Detect which cell encompasses the target text, then output its (x, y) center coordinate. 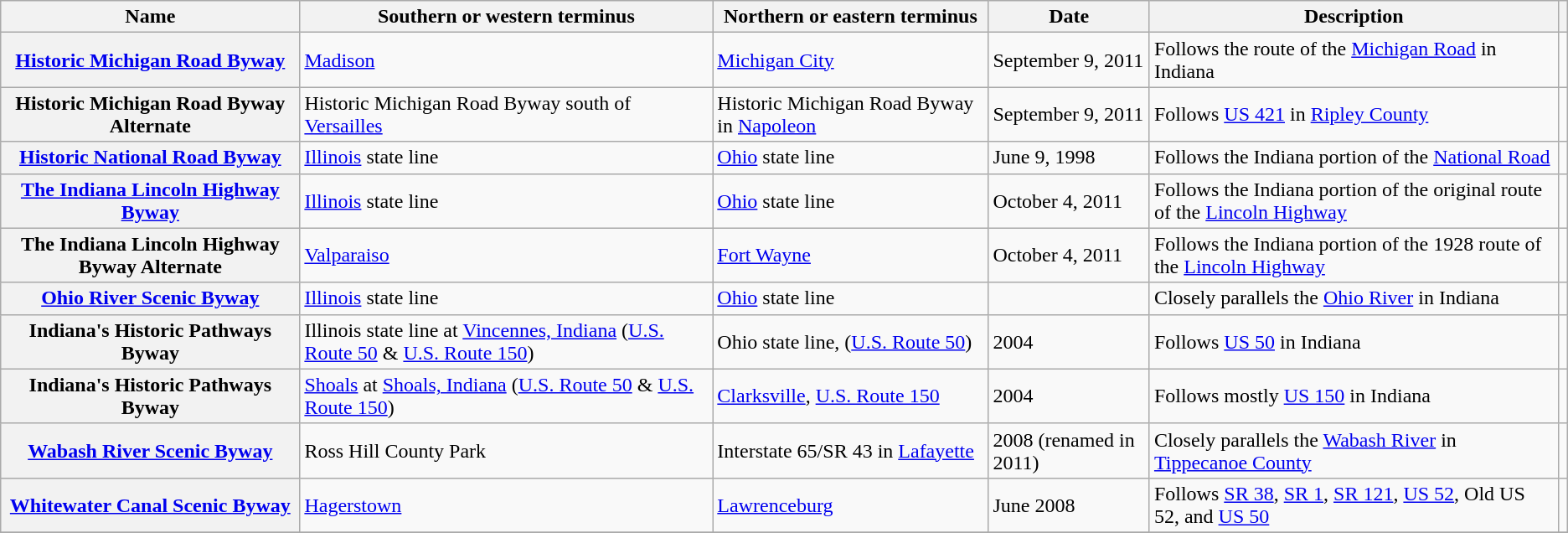
Southern or western terminus (506, 17)
Lawrenceburg (851, 505)
Historic Michigan Road Byway (151, 60)
Historic Michigan Road Byway in Napoleon (851, 114)
Interstate 65/SR 43 in Lafayette (851, 451)
Follows the Indiana portion of the original route of the Lincoln Highway (1354, 201)
Follows SR 38, SR 1, SR 121, US 52, Old US 52, and US 50 (1354, 505)
Clarksville, U.S. Route 150 (851, 396)
Closely parallels the Wabash River in Tippecanoe County (1354, 451)
Follows the Indiana portion of the 1928 route of the Lincoln Highway (1354, 255)
Whitewater Canal Scenic Byway (151, 505)
Ohio River Scenic Byway (151, 298)
Follows US 50 in Indiana (1354, 342)
Valparaiso (506, 255)
Illinois state line at Vincennes, Indiana (U.S. Route 50 & U.S. Route 150) (506, 342)
June 9, 1998 (1069, 158)
Hagerstown (506, 505)
Date (1069, 17)
Follows US 421 in Ripley County (1354, 114)
June 2008 (1069, 505)
Madison (506, 60)
Historic Michigan Road Byway Alternate (151, 114)
Description (1354, 17)
Ohio state line, (U.S. Route 50) (851, 342)
The Indiana Lincoln Highway Byway (151, 201)
Name (151, 17)
Northern or eastern terminus (851, 17)
Follows mostly US 150 in Indiana (1354, 396)
Wabash River Scenic Byway (151, 451)
Follows the Indiana portion of the National Road (1354, 158)
2008 (renamed in 2011) (1069, 451)
Shoals at Shoals, Indiana (U.S. Route 50 & U.S. Route 150) (506, 396)
Follows the route of the Michigan Road in Indiana (1354, 60)
The Indiana Lincoln Highway Byway Alternate (151, 255)
Historic National Road Byway (151, 158)
Michigan City (851, 60)
Ross Hill County Park (506, 451)
Historic Michigan Road Byway south of Versailles (506, 114)
Closely parallels the Ohio River in Indiana (1354, 298)
Fort Wayne (851, 255)
